Output the [X, Y] coordinate of the center of the cell containing the given text.  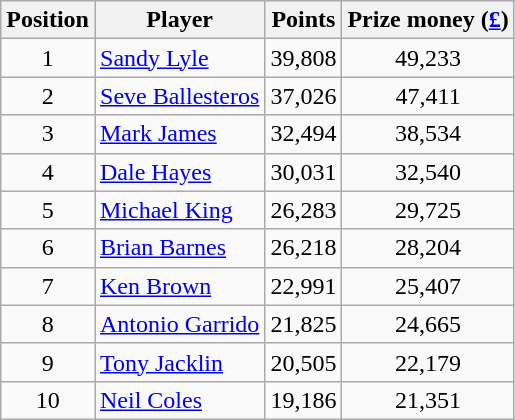
32,540 [428, 172]
39,808 [304, 58]
21,351 [428, 400]
Prize money (£) [428, 20]
6 [48, 248]
22,991 [304, 286]
9 [48, 362]
5 [48, 210]
Dale Hayes [179, 172]
4 [48, 172]
47,411 [428, 96]
Player [179, 20]
21,825 [304, 324]
Mark James [179, 134]
8 [48, 324]
7 [48, 286]
26,283 [304, 210]
32,494 [304, 134]
19,186 [304, 400]
25,407 [428, 286]
Michael King [179, 210]
Antonio Garrido [179, 324]
Neil Coles [179, 400]
Position [48, 20]
Ken Brown [179, 286]
37,026 [304, 96]
Brian Barnes [179, 248]
Sandy Lyle [179, 58]
24,665 [428, 324]
38,534 [428, 134]
1 [48, 58]
10 [48, 400]
22,179 [428, 362]
20,505 [304, 362]
30,031 [304, 172]
29,725 [428, 210]
3 [48, 134]
Seve Ballesteros [179, 96]
49,233 [428, 58]
Tony Jacklin [179, 362]
28,204 [428, 248]
Points [304, 20]
2 [48, 96]
26,218 [304, 248]
